Identify which cell holds the provided text, then report its [x, y] central coordinate. 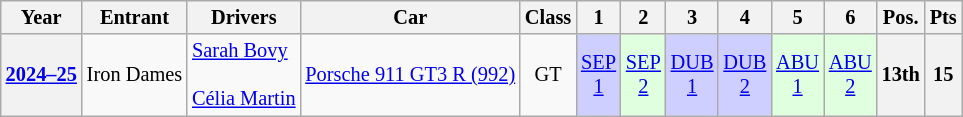
ABU1 [798, 75]
SEP1 [598, 75]
Sarah Bovy Célia Martin [244, 75]
6 [850, 17]
SEP2 [644, 75]
Drivers [244, 17]
1 [598, 17]
2024–25 [42, 75]
2 [644, 17]
GT [548, 75]
Entrant [134, 17]
5 [798, 17]
Car [410, 17]
Class [548, 17]
Porsche 911 GT3 R (992) [410, 75]
15 [944, 75]
Pts [944, 17]
3 [692, 17]
Pos. [901, 17]
DUB1 [692, 75]
DUB2 [744, 75]
4 [744, 17]
Year [42, 17]
Iron Dames [134, 75]
13th [901, 75]
ABU2 [850, 75]
